Scan for the cell matching the given text and deliver its (x, y) coordinate at center. 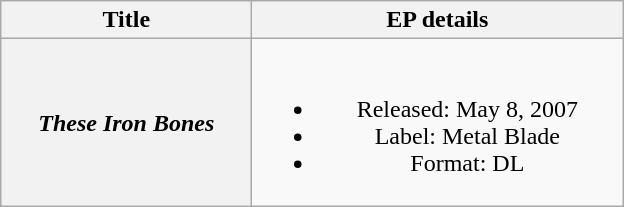
EP details (438, 20)
Released: May 8, 2007Label: Metal BladeFormat: DL (438, 122)
These Iron Bones (126, 122)
Title (126, 20)
